Pinpoint the cell where the given text exists, returning its [x, y] midpoint coordinate. 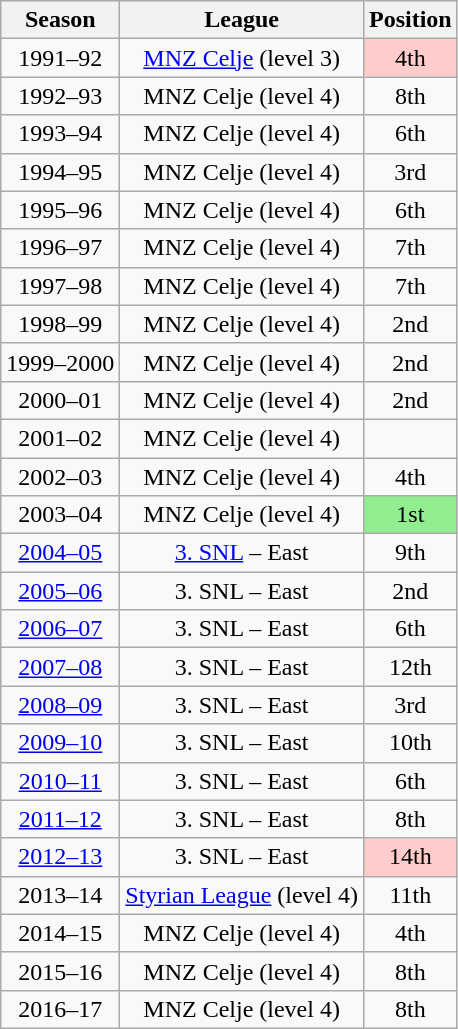
10th [410, 743]
2007–08 [60, 667]
2012–13 [60, 857]
MNZ Celje (level 3) [242, 58]
1998–99 [60, 324]
14th [410, 857]
1994–95 [60, 172]
12th [410, 667]
2006–07 [60, 629]
Position [410, 20]
1st [410, 515]
1991–92 [60, 58]
2004–05 [60, 553]
9th [410, 553]
2003–04 [60, 515]
Season [60, 20]
2015–16 [60, 971]
2005–06 [60, 591]
1999–2000 [60, 362]
2008–09 [60, 705]
2010–11 [60, 781]
2002–03 [60, 477]
League [242, 20]
2016–17 [60, 1009]
2009–10 [60, 743]
11th [410, 895]
1995–96 [60, 210]
1997–98 [60, 286]
Styrian League (level 4) [242, 895]
2014–15 [60, 933]
2000–01 [60, 400]
1992–93 [60, 96]
2013–14 [60, 895]
2011–12 [60, 819]
2001–02 [60, 438]
1993–94 [60, 134]
1996–97 [60, 248]
